Detect which cell encompasses the target text, then output its (X, Y) center coordinate. 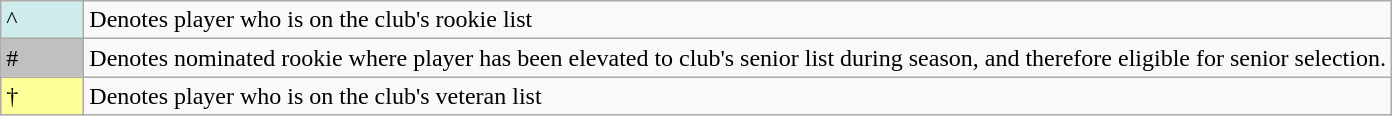
Denotes player who is on the club's veteran list (738, 96)
Denotes player who is on the club's rookie list (738, 20)
Denotes nominated rookie where player has been elevated to club's senior list during season, and therefore eligible for senior selection. (738, 58)
† (42, 96)
# (42, 58)
^ (42, 20)
